Detect which cell encompasses the target text, then output its [x, y] center coordinate. 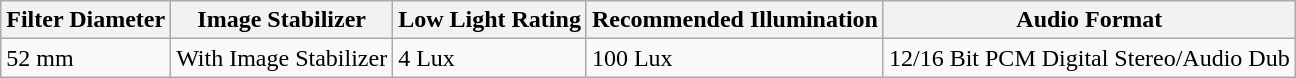
100 Lux [734, 58]
52 mm [86, 58]
With Image Stabilizer [282, 58]
Low Light Rating [490, 20]
12/16 Bit PCM Digital Stereo/Audio Dub [1089, 58]
4 Lux [490, 58]
Audio Format [1089, 20]
Image Stabilizer [282, 20]
Filter Diameter [86, 20]
Recommended Illumination [734, 20]
